Return the (X, Y) coordinate for the center point of the cell that contains the specified text.  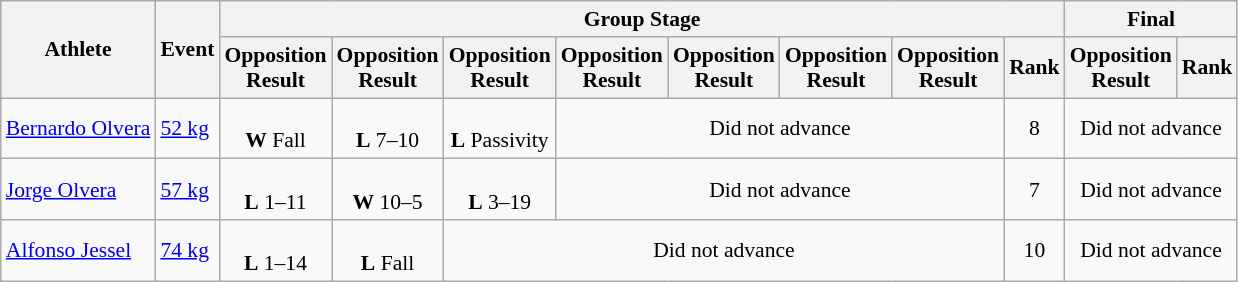
52 kg (187, 128)
Bernardo Olvera (78, 128)
7 (1034, 190)
Athlete (78, 50)
57 kg (187, 190)
74 kg (187, 250)
L Passivity (500, 128)
8 (1034, 128)
Jorge Olvera (78, 190)
W 10–5 (388, 190)
L 1–11 (275, 190)
L Fall (388, 250)
Alfonso Jessel (78, 250)
L 3–19 (500, 190)
W Fall (275, 128)
10 (1034, 250)
Final (1152, 19)
Event (187, 50)
L 1–14 (275, 250)
L 7–10 (388, 128)
Group Stage (642, 19)
